Locate the cell with the specified text and output its (X, Y) center coordinate. 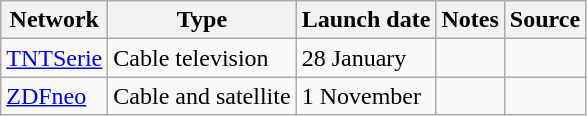
Launch date (366, 20)
1 November (366, 96)
Network (54, 20)
Cable and satellite (202, 96)
ZDFneo (54, 96)
Type (202, 20)
28 January (366, 58)
Notes (470, 20)
Cable television (202, 58)
TNTSerie (54, 58)
Source (544, 20)
